For the text-containing cell, return its midpoint in [X, Y] coordinate format. 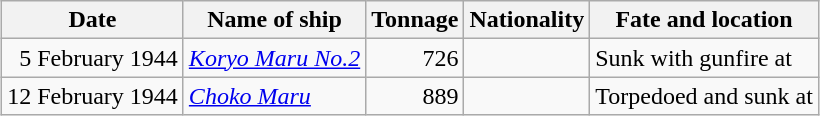
Date [93, 20]
Koryo Maru No.2 [274, 58]
Sunk with gunfire at [704, 58]
726 [415, 58]
Torpedoed and sunk at [704, 96]
Choko Maru [274, 96]
Nationality [527, 20]
5 February 1944 [93, 58]
Name of ship [274, 20]
12 February 1944 [93, 96]
Fate and location [704, 20]
Tonnage [415, 20]
889 [415, 96]
